Detect which cell encompasses the target text, then output its (X, Y) center coordinate. 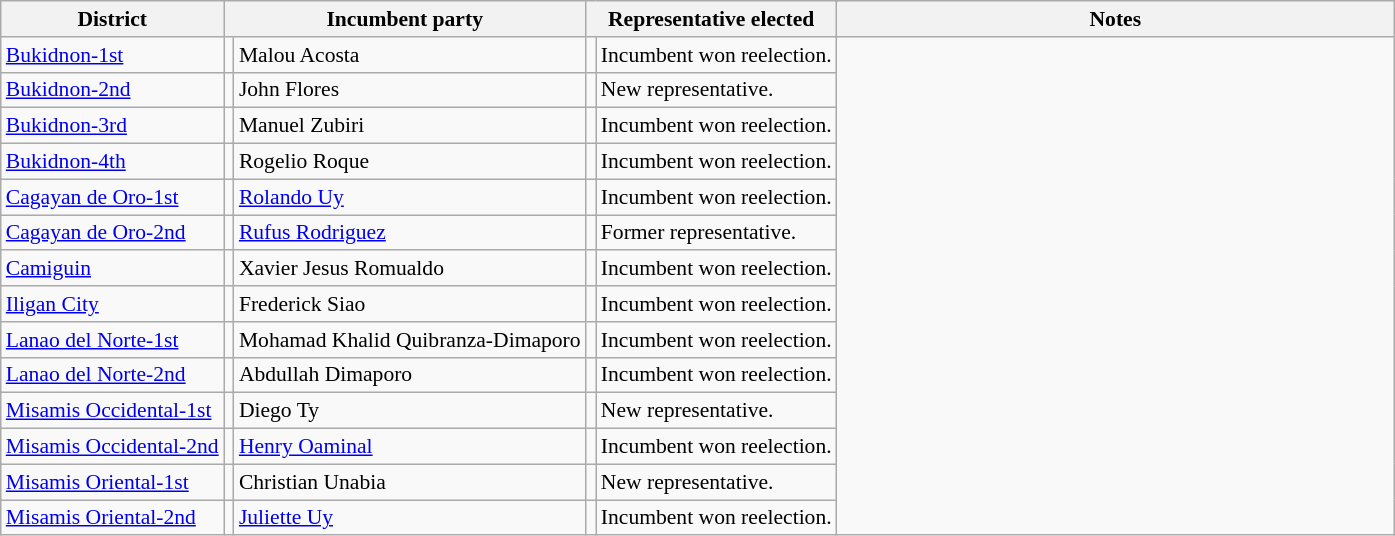
Camiguin (112, 269)
Rufus Rodriguez (410, 233)
Notes (1116, 19)
Xavier Jesus Romualdo (410, 269)
District (112, 19)
John Flores (410, 90)
Frederick Siao (410, 304)
Representative elected (712, 19)
Misamis Occidental-1st (112, 411)
Cagayan de Oro-2nd (112, 233)
Abdullah Dimaporo (410, 375)
Misamis Oriental-2nd (112, 518)
Christian Unabia (410, 482)
Mohamad Khalid Quibranza-Dimaporo (410, 340)
Juliette Uy (410, 518)
Iligan City (112, 304)
Malou Acosta (410, 55)
Incumbent party (405, 19)
Lanao del Norte-1st (112, 340)
Former representative. (716, 233)
Diego Ty (410, 411)
Bukidnon-1st (112, 55)
Bukidnon-2nd (112, 90)
Misamis Occidental-2nd (112, 447)
Manuel Zubiri (410, 126)
Rolando Uy (410, 197)
Lanao del Norte-2nd (112, 375)
Henry Oaminal (410, 447)
Misamis Oriental-1st (112, 482)
Bukidnon-3rd (112, 126)
Cagayan de Oro-1st (112, 197)
Bukidnon-4th (112, 162)
Rogelio Roque (410, 162)
